Determine the [x, y] coordinate at the center of the cell enclosing the given text.  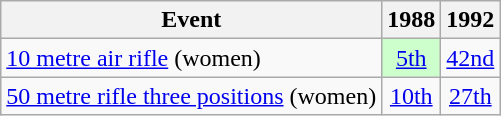
Event [192, 20]
5th [412, 58]
27th [470, 96]
1992 [470, 20]
10 metre air rifle (women) [192, 58]
1988 [412, 20]
10th [412, 96]
42nd [470, 58]
50 metre rifle three positions (women) [192, 96]
